Return [x, y] of the center of cell containing provided text 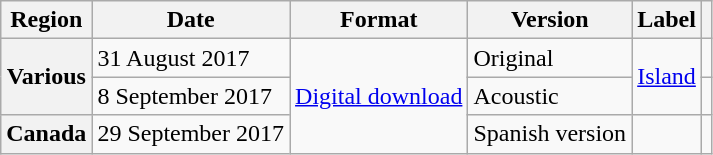
Region [46, 20]
8 September 2017 [191, 96]
Digital download [379, 96]
Date [191, 20]
Spanish version [550, 134]
29 September 2017 [191, 134]
Acoustic [550, 96]
Format [379, 20]
31 August 2017 [191, 58]
Label [667, 20]
Version [550, 20]
Various [46, 77]
Island [667, 77]
Canada [46, 134]
Original [550, 58]
